Identify which cell holds the provided text, then report its [X, Y] central coordinate. 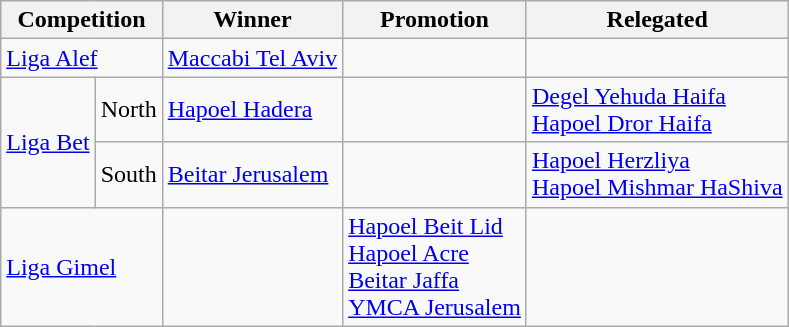
Liga Bet [48, 142]
Promotion [435, 20]
South [128, 174]
Hapoel Herzliya Hapoel Mishmar HaShiva [657, 174]
Liga Alef [82, 58]
Hapoel Beit Lid Hapoel Acre Beitar Jaffa YMCA Jerusalem [435, 266]
Winner [252, 20]
Hapoel Hadera [252, 110]
Relegated [657, 20]
Degel Yehuda HaifaHapoel Dror Haifa [657, 110]
Beitar Jerusalem [252, 174]
Competition [82, 20]
Maccabi Tel Aviv [252, 58]
Liga Gimel [82, 266]
North [128, 110]
